Output the (X, Y) coordinate of the center of the cell containing the given text.  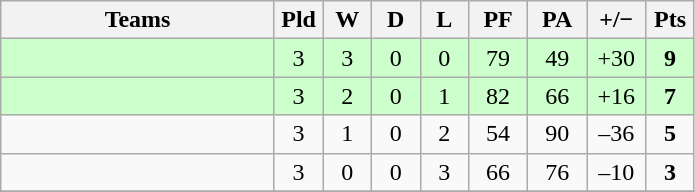
Pts (670, 20)
Teams (138, 20)
W (348, 20)
5 (670, 134)
Pld (298, 20)
79 (498, 58)
+30 (616, 58)
90 (558, 134)
+16 (616, 96)
PA (558, 20)
D (396, 20)
–36 (616, 134)
76 (558, 172)
PF (498, 20)
–10 (616, 172)
+/− (616, 20)
49 (558, 58)
9 (670, 58)
L (444, 20)
7 (670, 96)
82 (498, 96)
54 (498, 134)
